Provide the [x, y] coordinate of the cell's center where the given text is located.  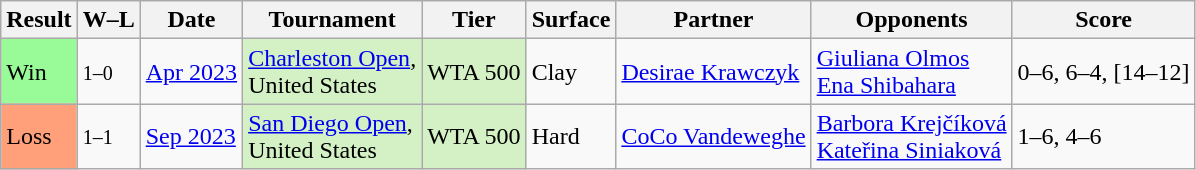
Sep 2023 [191, 136]
Hard [571, 136]
Desirae Krawczyk [714, 72]
Opponents [912, 20]
1–6, 4–6 [1104, 136]
Date [191, 20]
Tournament [332, 20]
Loss [39, 136]
W–L [108, 20]
CoCo Vandeweghe [714, 136]
1–1 [108, 136]
Apr 2023 [191, 72]
Tier [474, 20]
Result [39, 20]
Clay [571, 72]
Score [1104, 20]
Charleston Open, United States [332, 72]
Surface [571, 20]
Giuliana Olmos Ena Shibahara [912, 72]
Win [39, 72]
Barbora Krejčíková Kateřina Siniaková [912, 136]
0–6, 6–4, [14–12] [1104, 72]
San Diego Open, United States [332, 136]
1–0 [108, 72]
Partner [714, 20]
